Capture the cell that displays the provided text and extract its (x, y) central coordinate. 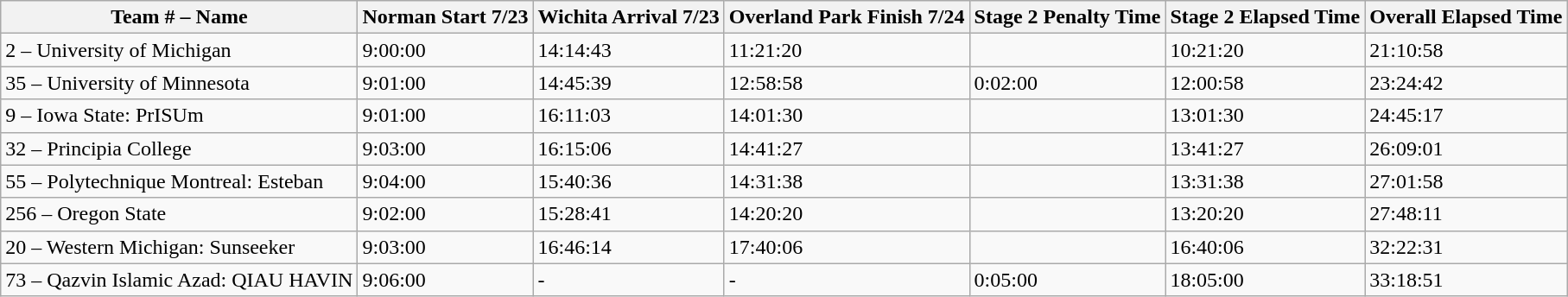
12:58:58 (847, 83)
14:41:27 (847, 148)
9:06:00 (446, 280)
15:28:41 (629, 214)
14:31:38 (847, 181)
Overall Elapsed Time (1466, 17)
33:18:51 (1466, 280)
Overland Park Finish 7/24 (847, 17)
14:45:39 (629, 83)
Stage 2 Elapsed Time (1265, 17)
9 – Iowa State: PrISUm (180, 116)
Norman Start 7/23 (446, 17)
12:00:58 (1265, 83)
9:02:00 (446, 214)
256 – Oregon State (180, 214)
13:01:30 (1265, 116)
16:40:06 (1265, 247)
24:45:17 (1466, 116)
15:40:36 (629, 181)
11:21:20 (847, 50)
32:22:31 (1466, 247)
21:10:58 (1466, 50)
Wichita Arrival 7/23 (629, 17)
10:21:20 (1265, 50)
27:01:58 (1466, 181)
0:02:00 (1068, 83)
23:24:42 (1466, 83)
14:14:43 (629, 50)
0:05:00 (1068, 280)
20 – Western Michigan: Sunseeker (180, 247)
32 – Principia College (180, 148)
17:40:06 (847, 247)
55 – Polytechnique Montreal: Esteban (180, 181)
14:20:20 (847, 214)
13:20:20 (1265, 214)
9:00:00 (446, 50)
13:41:27 (1265, 148)
73 – Qazvin Islamic Azad: QIAU HAVIN (180, 280)
14:01:30 (847, 116)
35 – University of Minnesota (180, 83)
2 – University of Michigan (180, 50)
13:31:38 (1265, 181)
18:05:00 (1265, 280)
16:11:03 (629, 116)
Team # – Name (180, 17)
26:09:01 (1466, 148)
Stage 2 Penalty Time (1068, 17)
9:04:00 (446, 181)
27:48:11 (1466, 214)
16:46:14 (629, 247)
16:15:06 (629, 148)
